Scan for the cell matching the given text and deliver its [x, y] coordinate at center. 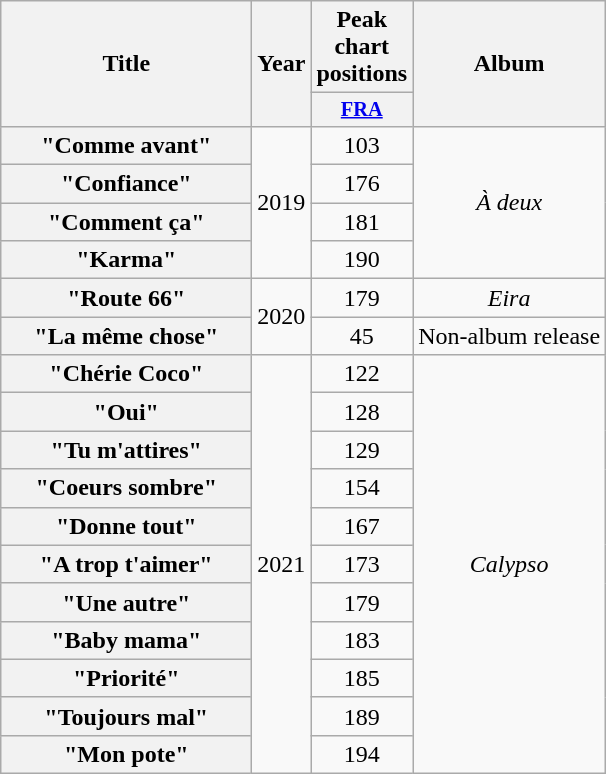
FRA [362, 110]
189 [362, 716]
181 [362, 222]
190 [362, 260]
Non-album release [510, 336]
"Toujours mal" [126, 716]
"Chérie Coco" [126, 374]
"Confiance" [126, 184]
185 [362, 678]
"La même chose" [126, 336]
"Mon pote" [126, 754]
167 [362, 526]
2020 [282, 317]
"Baby mama" [126, 640]
154 [362, 488]
Title [126, 64]
Calypso [510, 564]
Year [282, 64]
194 [362, 754]
"Une autre" [126, 602]
"Comment ça" [126, 222]
"Karma" [126, 260]
122 [362, 374]
45 [362, 336]
Peak chart positions [362, 47]
"Donne tout" [126, 526]
128 [362, 412]
"Route 66" [126, 298]
2019 [282, 202]
176 [362, 184]
"Comme avant" [126, 145]
"Oui" [126, 412]
129 [362, 450]
"Tu m'attires" [126, 450]
Album [510, 64]
173 [362, 564]
"Coeurs sombre" [126, 488]
103 [362, 145]
Eira [510, 298]
"A trop t'aimer" [126, 564]
À deux [510, 202]
183 [362, 640]
"Priorité" [126, 678]
2021 [282, 564]
